Detect which cell encompasses the target text, then output its (x, y) center coordinate. 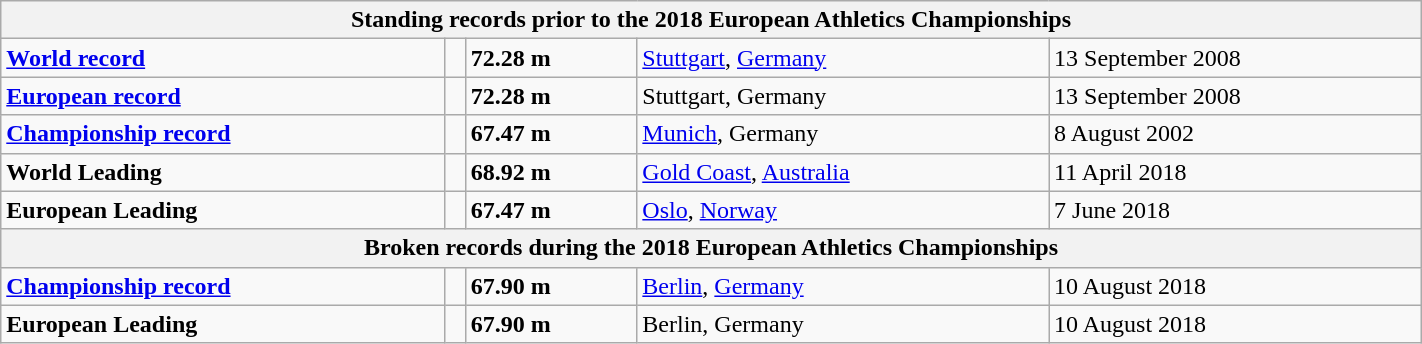
Broken records during the 2018 European Athletics Championships (711, 248)
11 April 2018 (1236, 172)
Oslo, Norway (843, 210)
World Leading (223, 172)
World record (223, 58)
Munich, Germany (843, 134)
Standing records prior to the 2018 European Athletics Championships (711, 20)
Gold Coast, Australia (843, 172)
68.92 m (551, 172)
European record (223, 96)
7 June 2018 (1236, 210)
8 August 2002 (1236, 134)
